Find where the given text appears and provide that cell's center as (X, Y) coordinate. 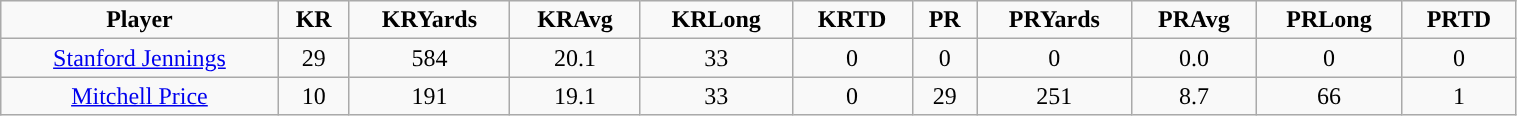
8.7 (1194, 96)
10 (314, 96)
66 (1329, 96)
584 (429, 58)
PRTD (1459, 20)
KRTD (852, 20)
Mitchell Price (140, 96)
KRAvg (576, 20)
251 (1054, 96)
Stanford Jennings (140, 58)
19.1 (576, 96)
PRLong (1329, 20)
191 (429, 96)
PR (944, 20)
0.0 (1194, 58)
PRYards (1054, 20)
20.1 (576, 58)
KRLong (716, 20)
PRAvg (1194, 20)
Player (140, 20)
1 (1459, 96)
KRYards (429, 20)
KR (314, 20)
